Return the [x, y] coordinate for the center point of the cell that contains the specified text.  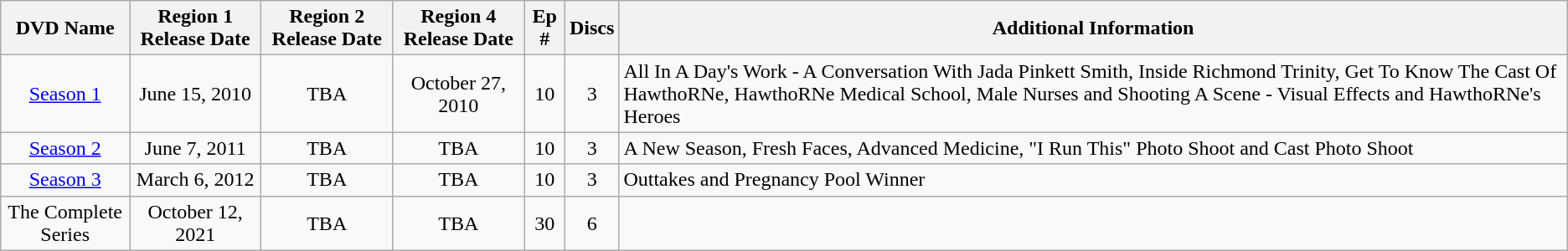
Season 2 [65, 148]
October 12, 2021 [196, 223]
Discs [591, 28]
Region 2 Release Date [327, 28]
Region 4 Release Date [459, 28]
Outtakes and Pregnancy Pool Winner [1093, 180]
Additional Information [1093, 28]
6 [591, 223]
30 [544, 223]
June 7, 2011 [196, 148]
A New Season, Fresh Faces, Advanced Medicine, "I Run This" Photo Shoot and Cast Photo Shoot [1093, 148]
Season 3 [65, 180]
Season 1 [65, 94]
DVD Name [65, 28]
October 27, 2010 [459, 94]
June 15, 2010 [196, 94]
The Complete Series [65, 223]
Ep # [544, 28]
Region 1 Release Date [196, 28]
March 6, 2012 [196, 180]
